Identify which cell holds the provided text, then report its [x, y] central coordinate. 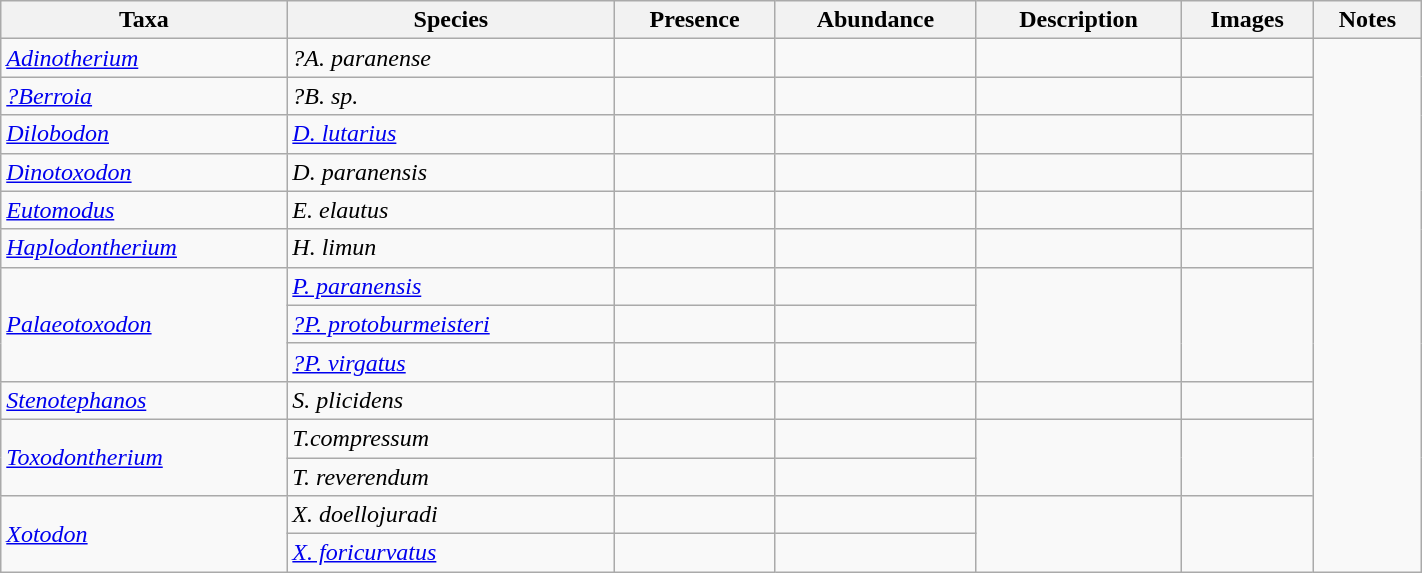
D. paranensis [451, 172]
Stenotephanos [144, 400]
E. elautus [451, 210]
X. doellojuradi [451, 515]
D. lutarius [451, 134]
Presence [694, 20]
T.compressum [451, 438]
Taxa [144, 20]
P. paranensis [451, 286]
?B. sp. [451, 96]
Eutomodus [144, 210]
Adinotherium [144, 58]
Toxodontherium [144, 457]
Abundance [875, 20]
Palaeotoxodon [144, 324]
?Berroia [144, 96]
?P. protoburmeisteri [451, 324]
Description [1078, 20]
Notes [1368, 20]
Dinotoxodon [144, 172]
?A. paranense [451, 58]
Dilobodon [144, 134]
T. reverendum [451, 477]
X. foricurvatus [451, 553]
?P. virgatus [451, 362]
H. limun [451, 248]
Images [1248, 20]
Xotodon [144, 534]
Haplodontherium [144, 248]
Species [451, 20]
S. plicidens [451, 400]
